Return the (x, y) coordinate for the center point of the cell that contains the specified text.  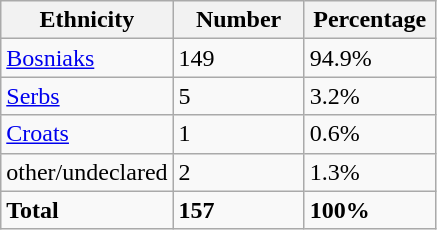
1.3% (370, 172)
Serbs (87, 96)
0.6% (370, 134)
100% (370, 210)
157 (238, 210)
1 (238, 134)
2 (238, 172)
Croats (87, 134)
other/undeclared (87, 172)
3.2% (370, 96)
94.9% (370, 58)
149 (238, 58)
Ethnicity (87, 20)
Percentage (370, 20)
Bosniaks (87, 58)
Number (238, 20)
5 (238, 96)
Total (87, 210)
